Scan for the cell matching the given text and deliver its [X, Y] coordinate at center. 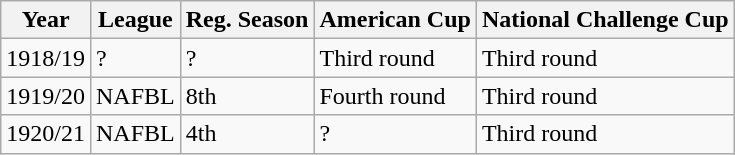
Fourth round [395, 96]
1920/21 [46, 134]
League [135, 20]
Year [46, 20]
8th [247, 96]
National Challenge Cup [605, 20]
1919/20 [46, 96]
4th [247, 134]
American Cup [395, 20]
Reg. Season [247, 20]
1918/19 [46, 58]
